Output the [x, y] coordinate of the center of the cell containing the given text.  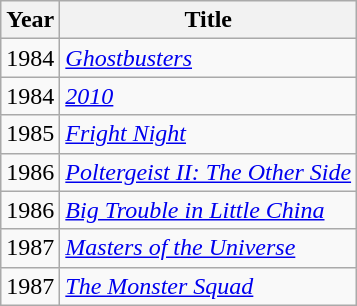
Poltergeist II: The Other Side [208, 172]
Big Trouble in Little China [208, 210]
1985 [30, 134]
Masters of the Universe [208, 248]
Title [208, 20]
Year [30, 20]
2010 [208, 96]
The Monster Squad [208, 286]
Fright Night [208, 134]
Ghostbusters [208, 58]
